Scan for the cell matching the given text and deliver its (x, y) coordinate at center. 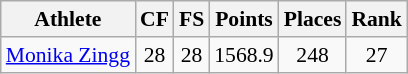
Points (244, 19)
1568.9 (244, 55)
248 (313, 55)
CF (154, 19)
Places (313, 19)
Rank (376, 19)
27 (376, 55)
Monika Zingg (68, 55)
FS (192, 19)
Athlete (68, 19)
